For the text-containing cell, return its midpoint in [x, y] coordinate format. 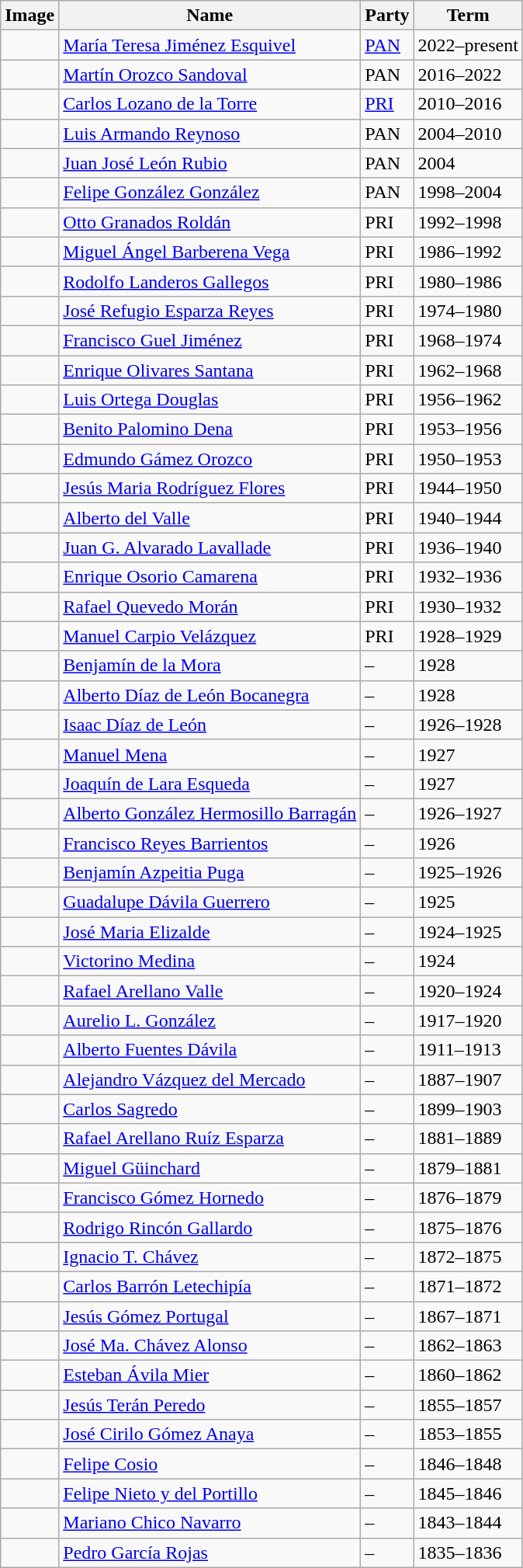
José Refugio Esparza Reyes [210, 311]
1879–1881 [468, 1168]
1924 [468, 961]
2004–2010 [468, 134]
1899–1903 [468, 1109]
Rafael Arellano Ruíz Esparza [210, 1139]
Francisco Guel Jiménez [210, 340]
Pedro García Rojas [210, 1552]
1928–1929 [468, 636]
1956–1962 [468, 400]
Aurelio L. González [210, 1020]
1872–1875 [468, 1257]
Alberto Díaz de León Bocanegra [210, 695]
Carlos Sagredo [210, 1109]
Miguel Güinchard [210, 1168]
1962–1968 [468, 370]
1925 [468, 902]
1860–1862 [468, 1375]
Luis Armando Reynoso [210, 134]
1843–1844 [468, 1523]
Enrique Osorio Camarena [210, 577]
1940–1944 [468, 518]
Otto Granados Roldán [210, 222]
Felipe González González [210, 193]
Party [387, 16]
1911–1913 [468, 1050]
1926 [468, 843]
1925–1926 [468, 873]
1917–1920 [468, 1020]
2016–2022 [468, 75]
1926–1927 [468, 813]
Victorino Medina [210, 961]
1846–1848 [468, 1464]
Francisco Gómez Hornedo [210, 1198]
1986–1992 [468, 252]
Name [210, 16]
Edmundo Gámez Orozco [210, 459]
Image [29, 16]
1980–1986 [468, 281]
1968–1974 [468, 340]
Carlos Barrón Letechipía [210, 1286]
1881–1889 [468, 1139]
Felipe Nieto y del Portillo [210, 1493]
Benito Palomino Dena [210, 429]
1950–1953 [468, 459]
1876–1879 [468, 1198]
1871–1872 [468, 1286]
Joaquín de Lara Esqueda [210, 784]
Rodolfo Landeros Gallegos [210, 281]
Miguel Ángel Barberena Vega [210, 252]
Luis Ortega Douglas [210, 400]
1887–1907 [468, 1080]
1930–1932 [468, 607]
1835–1836 [468, 1552]
Enrique Olivares Santana [210, 370]
1845–1846 [468, 1493]
Isaac Díaz de León [210, 725]
Martín Orozco Sandoval [210, 75]
Benjamín de la Mora [210, 666]
1953–1956 [468, 429]
Alberto Fuentes Dávila [210, 1050]
1926–1928 [468, 725]
1924–1925 [468, 932]
1875–1876 [468, 1227]
Jesús Terán Peredo [210, 1405]
1862–1863 [468, 1346]
José Maria Elizalde [210, 932]
Juan G. Alvarado Lavallade [210, 548]
Juan José León Rubio [210, 163]
Guadalupe Dávila Guerrero [210, 902]
Term [468, 16]
Manuel Mena [210, 754]
Manuel Carpio Velázquez [210, 636]
1936–1940 [468, 548]
Mariano Chico Navarro [210, 1523]
1992–1998 [468, 222]
1855–1857 [468, 1405]
2022–present [468, 45]
1974–1980 [468, 311]
Esteban Ávila Mier [210, 1375]
1853–1855 [468, 1434]
2010–2016 [468, 104]
Felipe Cosio [210, 1464]
Benjamín Azpeitia Puga [210, 873]
Rodrigo Rincón Gallardo [210, 1227]
José Cirilo Gómez Anaya [210, 1434]
2004 [468, 163]
María Teresa Jiménez Esquivel [210, 45]
1998–2004 [468, 193]
Jesús Maria Rodríguez Flores [210, 488]
Francisco Reyes Barrientos [210, 843]
Alberto del Valle [210, 518]
1932–1936 [468, 577]
Rafael Quevedo Morán [210, 607]
José Ma. Chávez Alonso [210, 1346]
1867–1871 [468, 1316]
Rafael Arellano Valle [210, 991]
Alejandro Vázquez del Mercado [210, 1080]
Jesús Gómez Portugal [210, 1316]
Ignacio T. Chávez [210, 1257]
Alberto González Hermosillo Barragán [210, 813]
Carlos Lozano de la Torre [210, 104]
1944–1950 [468, 488]
1920–1924 [468, 991]
